Find where the given text appears and provide that cell's center as [X, Y] coordinate. 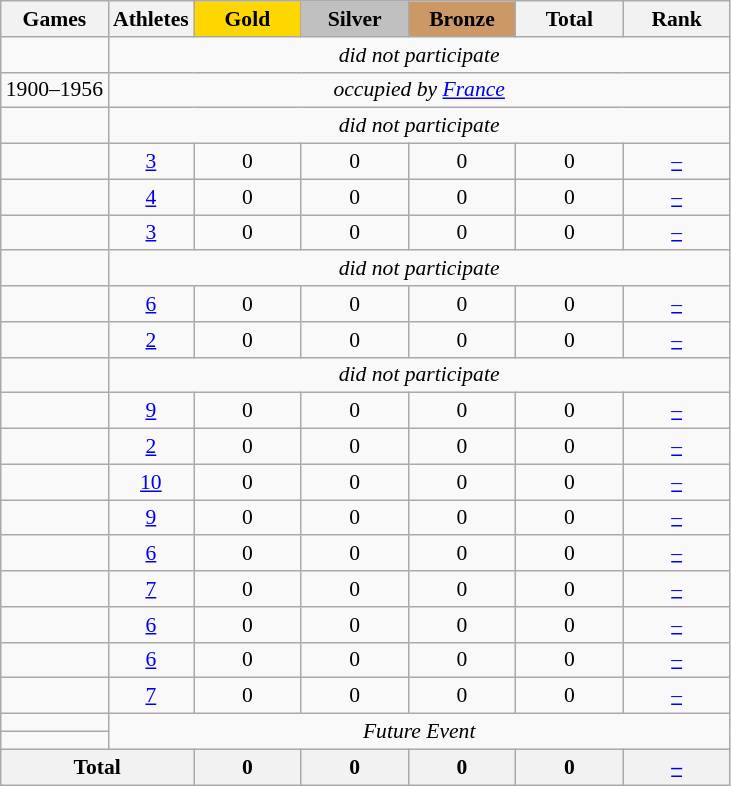
Athletes [151, 19]
Rank [676, 19]
Future Event [419, 732]
Silver [354, 19]
occupied by France [419, 90]
Games [54, 19]
Bronze [462, 19]
4 [151, 197]
10 [151, 482]
1900–1956 [54, 90]
Gold [248, 19]
